Detect which cell encompasses the target text, then output its [x, y] center coordinate. 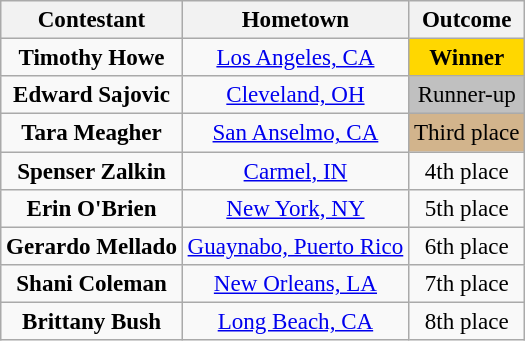
Edward Sajovic [92, 95]
Brittany Bush [92, 322]
Cleveland, OH [295, 95]
Shani Coleman [92, 284]
Gerardo Mellado [92, 246]
4th place [467, 171]
Third place [467, 133]
Carmel, IN [295, 171]
Erin O'Brien [92, 209]
Spenser Zalkin [92, 171]
Outcome [467, 20]
Runner-up [467, 95]
New York, NY [295, 209]
Los Angeles, CA [295, 58]
Guaynabo, Puerto Rico [295, 246]
7th place [467, 284]
Contestant [92, 20]
San Anselmo, CA [295, 133]
5th place [467, 209]
8th place [467, 322]
Tara Meagher [92, 133]
6th place [467, 246]
Hometown [295, 20]
Winner [467, 58]
New Orleans, LA [295, 284]
Timothy Howe [92, 58]
Long Beach, CA [295, 322]
